Scan for the cell matching the given text and deliver its (x, y) coordinate at center. 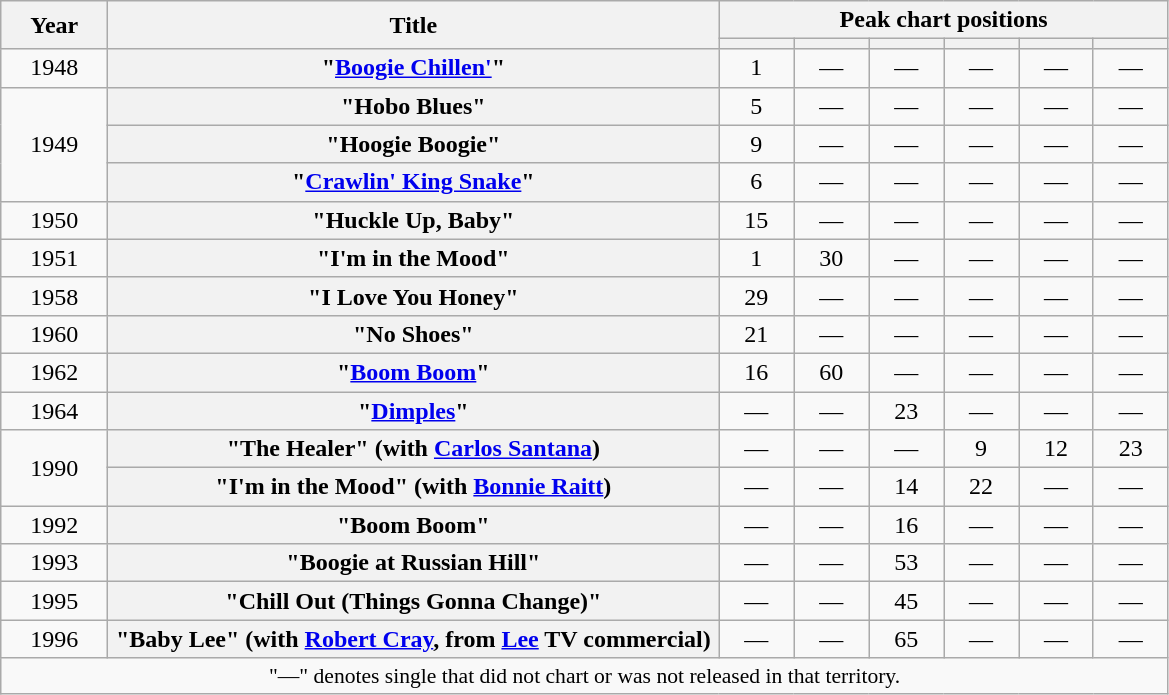
"Huckle Up, Baby" (414, 220)
1990 (54, 468)
21 (756, 334)
1964 (54, 411)
1995 (54, 601)
1949 (54, 144)
1993 (54, 563)
"Boogie at Russian Hill" (414, 563)
Year (54, 25)
"Boogie Chillen'" (414, 68)
15 (756, 220)
45 (906, 601)
"I'm in the Mood" (414, 258)
1948 (54, 68)
1962 (54, 372)
"I'm in the Mood" (with Bonnie Raitt) (414, 487)
"I Love You Honey" (414, 296)
1950 (54, 220)
1958 (54, 296)
Peak chart positions (944, 20)
65 (906, 639)
"The Healer" (with Carlos Santana) (414, 449)
"Dimples" (414, 411)
"—" denotes single that did not chart or was not released in that territory. (585, 676)
"Hobo Blues" (414, 106)
30 (832, 258)
5 (756, 106)
"No Shoes" (414, 334)
"Crawlin' King Snake" (414, 182)
1992 (54, 525)
Title (414, 25)
1960 (54, 334)
"Chill Out (Things Gonna Change)" (414, 601)
53 (906, 563)
29 (756, 296)
12 (1056, 449)
"Hoogie Boogie" (414, 144)
60 (832, 372)
"Baby Lee" (with Robert Cray, from Lee TV commercial) (414, 639)
22 (982, 487)
6 (756, 182)
14 (906, 487)
1996 (54, 639)
1951 (54, 258)
